Output the [x, y] coordinate of the center of the cell containing the given text.  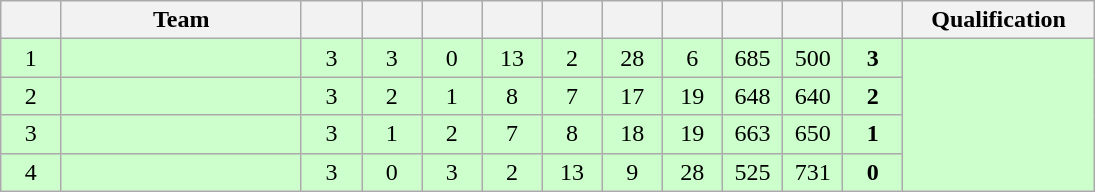
648 [752, 96]
500 [813, 58]
663 [752, 134]
6 [692, 58]
525 [752, 172]
Team [182, 20]
17 [632, 96]
685 [752, 58]
18 [632, 134]
640 [813, 96]
650 [813, 134]
4 [31, 172]
9 [632, 172]
Qualification [998, 20]
731 [813, 172]
